Capture the cell that displays the provided text and extract its (x, y) central coordinate. 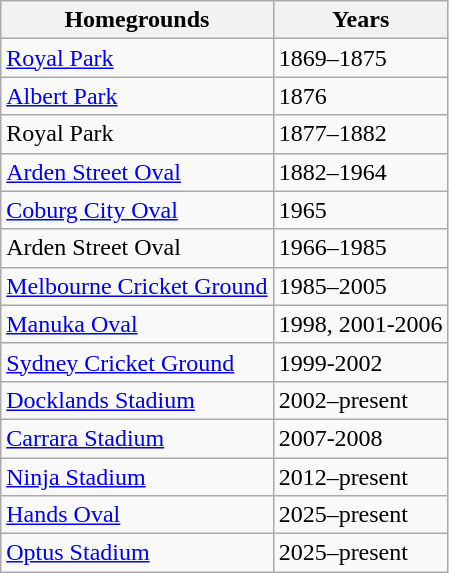
Albert Park (137, 96)
Years (360, 20)
2012–present (360, 477)
1966–1985 (360, 248)
Carrara Stadium (137, 438)
Ninja Stadium (137, 477)
1985–2005 (360, 286)
Homegrounds (137, 20)
1998, 2001-2006 (360, 324)
Optus Stadium (137, 553)
1999-2002 (360, 362)
1877–1882 (360, 134)
Coburg City Oval (137, 210)
1876 (360, 96)
Manuka Oval (137, 324)
1869–1875 (360, 58)
Melbourne Cricket Ground (137, 286)
2002–present (360, 400)
Sydney Cricket Ground (137, 362)
Hands Oval (137, 515)
Docklands Stadium (137, 400)
1965 (360, 210)
2007-2008 (360, 438)
1882–1964 (360, 172)
